Capture the cell that displays the provided text and extract its (x, y) central coordinate. 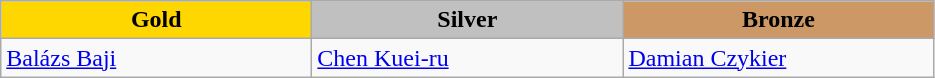
Gold (156, 20)
Damian Czykier (778, 58)
Bronze (778, 20)
Silver (468, 20)
Balázs Baji (156, 58)
Chen Kuei-ru (468, 58)
